Return the [x, y] coordinate for the center point of the cell that contains the specified text.  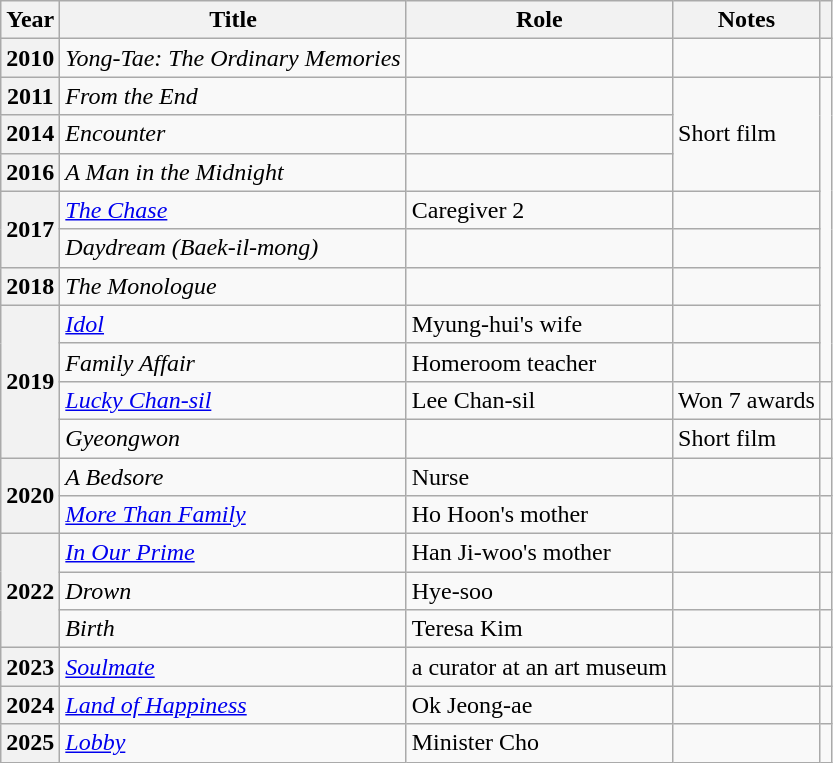
2024 [30, 705]
2011 [30, 96]
Ho Hoon's mother [539, 515]
Birth [233, 629]
Caregiver 2 [539, 210]
2022 [30, 591]
Lee Chan-sil [539, 400]
2017 [30, 229]
Year [30, 20]
From the End [233, 96]
2014 [30, 134]
A Man in the Midnight [233, 172]
Ok Jeong-ae [539, 705]
Gyeongwon [233, 438]
Encounter [233, 134]
A Bedsore [233, 477]
2023 [30, 667]
Won 7 awards [747, 400]
Han Ji-woo's mother [539, 553]
2019 [30, 381]
Land of Happiness [233, 705]
Lobby [233, 743]
Lucky Chan-sil [233, 400]
Teresa Kim [539, 629]
Daydream (Baek-il-mong) [233, 248]
Homeroom teacher [539, 362]
Soulmate [233, 667]
2018 [30, 286]
More Than Family [233, 515]
a curator at an art museum [539, 667]
Minister Cho [539, 743]
Yong-Tae: The Ordinary Memories [233, 58]
Hye-soo [539, 591]
2020 [30, 496]
Notes [747, 20]
Title [233, 20]
2016 [30, 172]
Role [539, 20]
2010 [30, 58]
The Monologue [233, 286]
Myung-hui's wife [539, 324]
2025 [30, 743]
Drown [233, 591]
Family Affair [233, 362]
In Our Prime [233, 553]
The Chase [233, 210]
Idol [233, 324]
Nurse [539, 477]
